Output the (X, Y) coordinate of the center of the cell containing the given text.  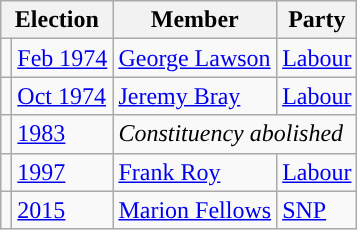
1983 (62, 134)
Frank Roy (195, 172)
2015 (62, 210)
Party (317, 20)
1997 (62, 172)
Constituency abolished (235, 134)
SNP (317, 210)
Member (195, 20)
Election (57, 20)
Marion Fellows (195, 210)
Oct 1974 (62, 96)
Jeremy Bray (195, 96)
George Lawson (195, 58)
Feb 1974 (62, 58)
